Scan for the cell matching the given text and deliver its (X, Y) coordinate at center. 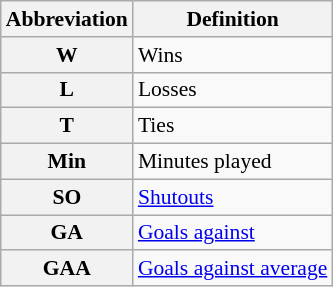
Losses (233, 90)
L (67, 90)
Min (67, 162)
W (67, 55)
Goals against average (233, 269)
Abbreviation (67, 19)
Shutouts (233, 197)
Goals against (233, 233)
Minutes played (233, 162)
T (67, 126)
GA (67, 233)
Wins (233, 55)
SO (67, 197)
GAA (67, 269)
Definition (233, 19)
Ties (233, 126)
